Search for the cell housing the specified text and yield its (x, y) center coordinate. 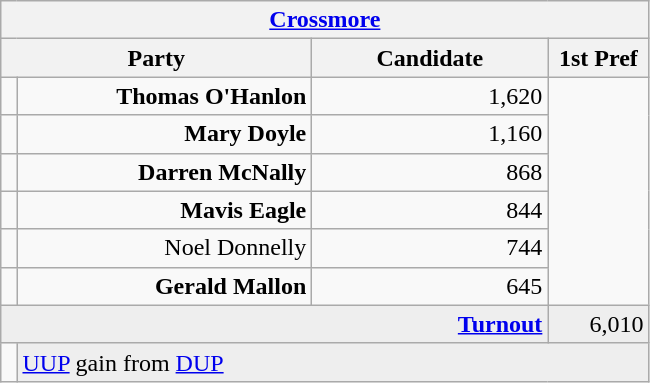
6,010 (598, 324)
Turnout (274, 324)
Darren McNally (164, 172)
844 (430, 210)
Gerald Mallon (164, 286)
Mavis Eagle (164, 210)
1,160 (430, 134)
Mary Doyle (164, 134)
Party (156, 58)
Candidate (430, 58)
Thomas O'Hanlon (164, 96)
1,620 (430, 96)
645 (430, 286)
UUP gain from DUP (333, 362)
Crossmore (325, 20)
Noel Donnelly (164, 248)
868 (430, 172)
1st Pref (598, 58)
744 (430, 248)
